Determine the (x, y) coordinate at the center of the cell enclosing the given text.  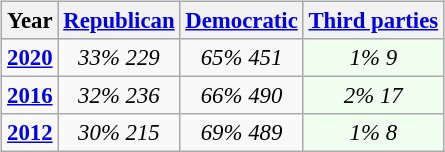
2020 (30, 58)
65% 451 (242, 58)
Third parties (373, 21)
66% 490 (242, 96)
Republican (119, 21)
1% 9 (373, 58)
2012 (30, 133)
2% 17 (373, 96)
1% 8 (373, 133)
Democratic (242, 21)
69% 489 (242, 133)
30% 215 (119, 133)
2016 (30, 96)
32% 236 (119, 96)
33% 229 (119, 58)
Year (30, 21)
